Scan for the cell matching the given text and deliver its [x, y] coordinate at center. 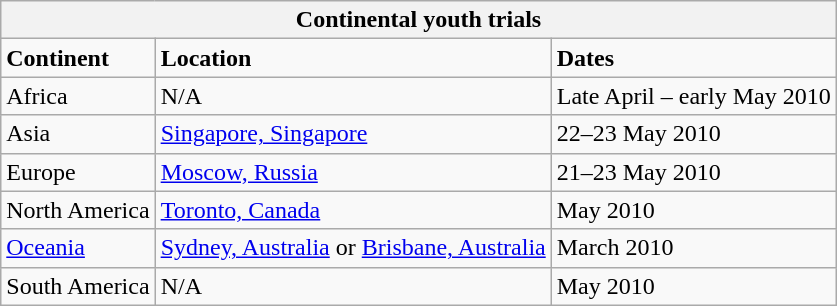
Asia [78, 134]
Continent [78, 58]
Sydney, Australia or Brisbane, Australia [353, 248]
22–23 May 2010 [694, 134]
North America [78, 210]
Toronto, Canada [353, 210]
South America [78, 286]
Continental youth trials [419, 20]
Africa [78, 96]
Moscow, Russia [353, 172]
Late April – early May 2010 [694, 96]
Dates [694, 58]
21–23 May 2010 [694, 172]
March 2010 [694, 248]
Oceania [78, 248]
Europe [78, 172]
Location [353, 58]
Singapore, Singapore [353, 134]
